Scan for the cell matching the given text and deliver its (X, Y) coordinate at center. 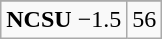
56 (144, 20)
NCSU −1.5 (64, 20)
